Return the (X, Y) coordinate for the center point of the cell that contains the specified text.  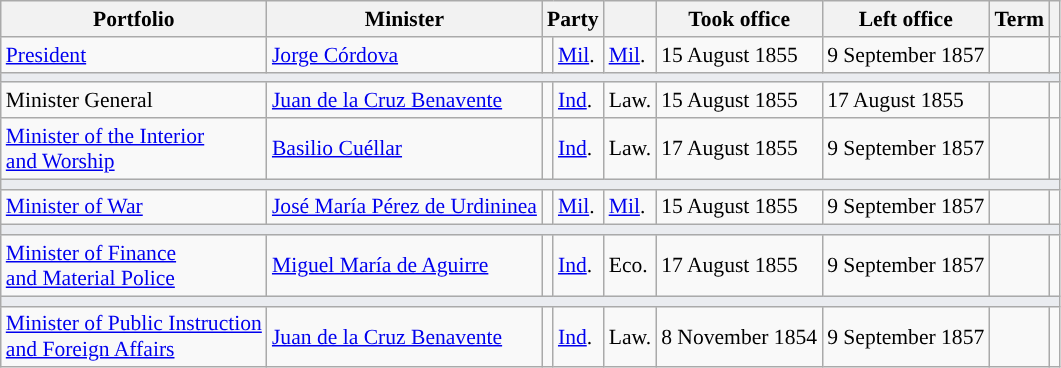
Minister of War (134, 207)
President (134, 55)
Left office (906, 19)
Party (573, 19)
Portfolio (134, 19)
José María Pérez de Urdininea (404, 207)
Minister of the Interiorand Worship (134, 148)
Took office (739, 19)
Minister of Financeand Material Police (134, 266)
Minister General (134, 101)
Miguel María de Aguirre (404, 266)
Jorge Córdova (404, 55)
Term (1019, 19)
Basilio Cuéllar (404, 148)
8 November 1854 (739, 336)
Eco. (630, 266)
Minister (404, 19)
Minister of Public Instructionand Foreign Affairs (134, 336)
